Pinpoint the cell where the given text exists, returning its (x, y) midpoint coordinate. 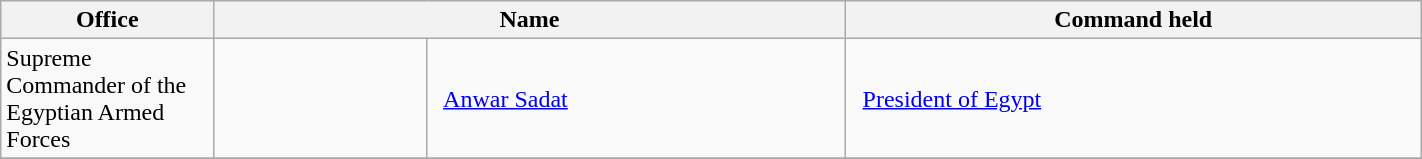
Anwar Sadat (636, 98)
Supreme Commander of the Egyptian Armed Forces (108, 98)
Command held (1133, 20)
Office (108, 20)
Name (530, 20)
President of Egypt (1133, 98)
